Return the (X, Y) coordinate for the center point of the cell that contains the specified text.  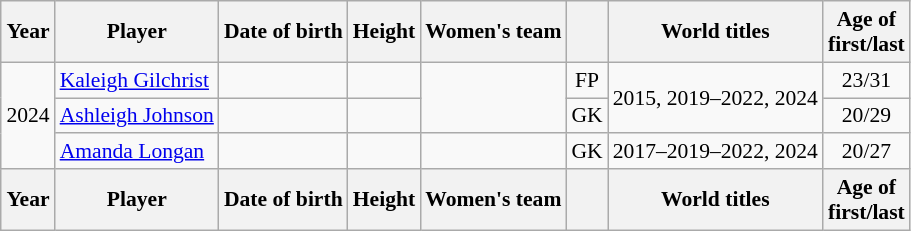
2017–2019–2022, 2024 (716, 152)
2024 (28, 116)
20/27 (866, 152)
FP (586, 80)
2015, 2019–2022, 2024 (716, 98)
23/31 (866, 80)
Ashleigh Johnson (137, 116)
20/29 (866, 116)
Kaleigh Gilchrist (137, 80)
Amanda Longan (137, 152)
